Identify which cell holds the provided text, then report its (X, Y) central coordinate. 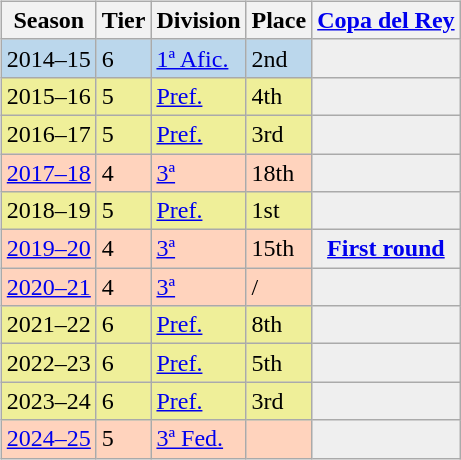
First round (386, 249)
Copa del Rey (386, 20)
2019–20 (48, 249)
Season (48, 20)
15th (279, 249)
5th (279, 363)
2017–18 (48, 173)
Tier (124, 20)
2016–17 (48, 134)
1st (279, 211)
Place (279, 20)
/ (279, 287)
2022–23 (48, 363)
2014–15 (48, 58)
2015–16 (48, 96)
Division (198, 20)
2023–24 (48, 401)
2024–25 (48, 439)
18th (279, 173)
1ª Afic. (198, 58)
3ª Fed. (198, 439)
2021–22 (48, 325)
2020–21 (48, 287)
2018–19 (48, 211)
8th (279, 325)
2nd (279, 58)
4th (279, 96)
